Provide the [x, y] coordinate of the cell's center where the given text is located.  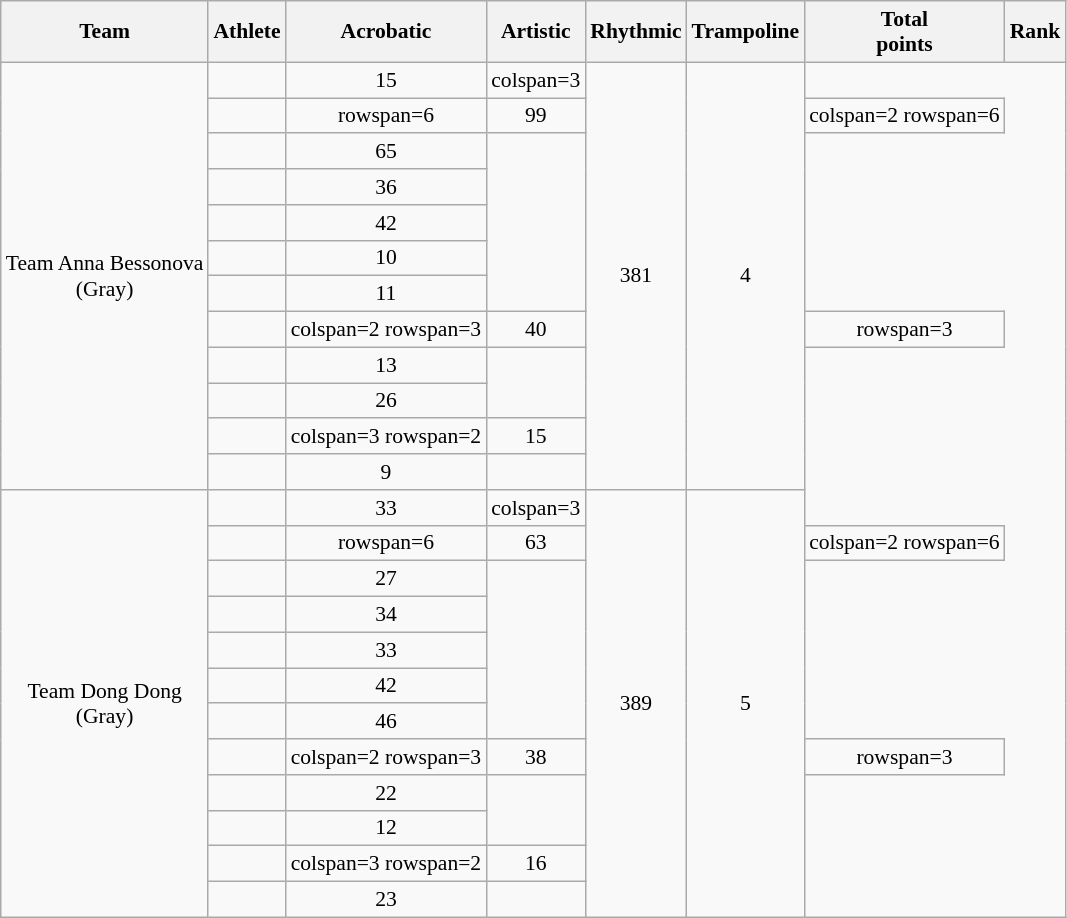
9 [386, 472]
13 [386, 365]
38 [536, 757]
22 [386, 793]
23 [386, 900]
Team Anna Bessonova(Gray) [105, 276]
5 [746, 704]
34 [386, 615]
26 [386, 401]
Acrobatic [386, 32]
65 [386, 152]
99 [536, 116]
40 [536, 330]
10 [386, 258]
16 [536, 864]
Team Dong Dong(Gray) [105, 704]
12 [386, 828]
389 [636, 704]
11 [386, 294]
Trampoline [746, 32]
Rhythmic [636, 32]
Rank [1036, 32]
4 [746, 276]
381 [636, 276]
Artistic [536, 32]
Athlete [246, 32]
Team [105, 32]
36 [386, 187]
46 [386, 722]
27 [386, 579]
63 [536, 543]
Totalpoints [904, 32]
